Return (x, y) of the center of cell containing provided text 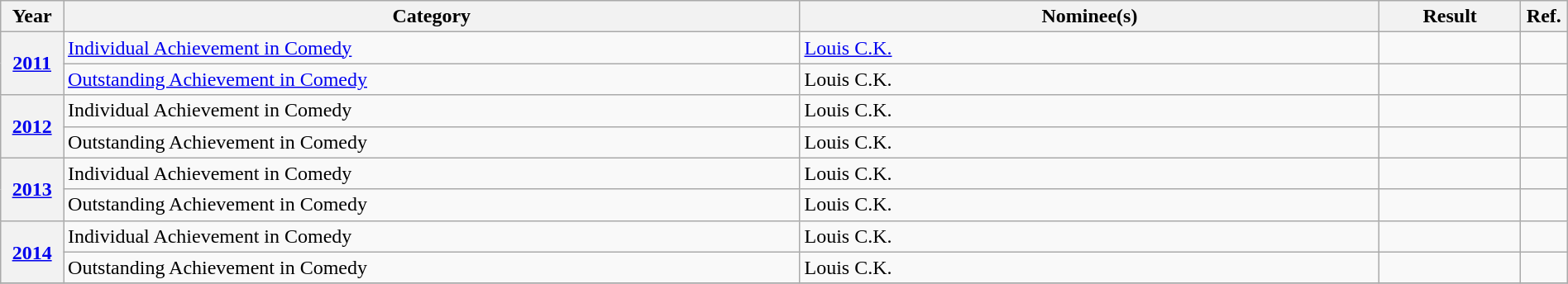
2011 (32, 64)
2012 (32, 126)
Result (1450, 17)
Category (432, 17)
2013 (32, 189)
Ref. (1543, 17)
Nominee(s) (1090, 17)
Year (32, 17)
2014 (32, 252)
